Locate the cell with the specified text and output its (x, y) center coordinate. 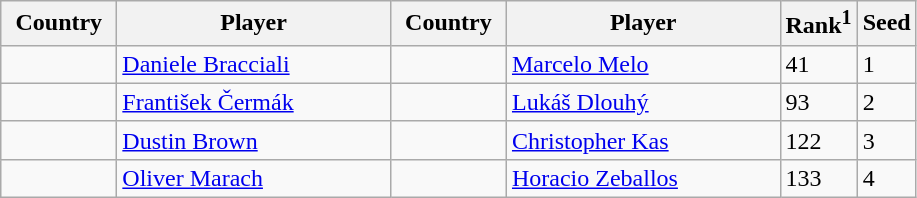
3 (886, 140)
1 (886, 64)
Oliver Marach (254, 178)
Daniele Bracciali (254, 64)
Horacio Zeballos (643, 178)
Seed (886, 24)
122 (818, 140)
Marcelo Melo (643, 64)
Dustin Brown (254, 140)
133 (818, 178)
František Čermák (254, 102)
2 (886, 102)
Christopher Kas (643, 140)
4 (886, 178)
Rank1 (818, 24)
Lukáš Dlouhý (643, 102)
93 (818, 102)
41 (818, 64)
